Provide the (x, y) coordinate of the cell's center where the given text is located.  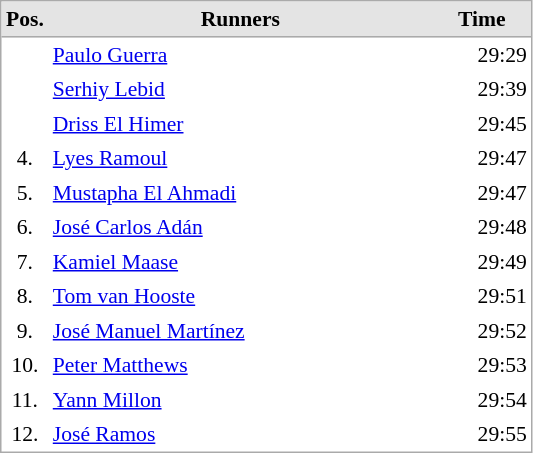
29:29 (482, 55)
29:45 (482, 123)
Paulo Guerra (240, 55)
Mustapha El Ahmadi (240, 193)
José Ramos (240, 434)
29:52 (482, 331)
9. (26, 331)
Driss El Himer (240, 123)
Runners (240, 20)
11. (26, 399)
4. (26, 158)
29:49 (482, 261)
29:39 (482, 89)
Kamiel Maase (240, 261)
7. (26, 261)
José Carlos Adán (240, 227)
10. (26, 365)
8. (26, 296)
Peter Matthews (240, 365)
Pos. (26, 20)
Time (482, 20)
Tom van Hooste (240, 296)
29:53 (482, 365)
Yann Millon (240, 399)
12. (26, 434)
29:54 (482, 399)
29:48 (482, 227)
Serhiy Lebid (240, 89)
José Manuel Martínez (240, 331)
Lyes Ramoul (240, 158)
5. (26, 193)
6. (26, 227)
29:51 (482, 296)
29:55 (482, 434)
